Search for the cell housing the specified text and yield its (x, y) center coordinate. 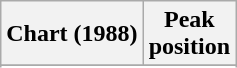
Peakposition (189, 34)
Chart (1988) (72, 34)
